Find where the given text appears and provide that cell's center as [X, Y] coordinate. 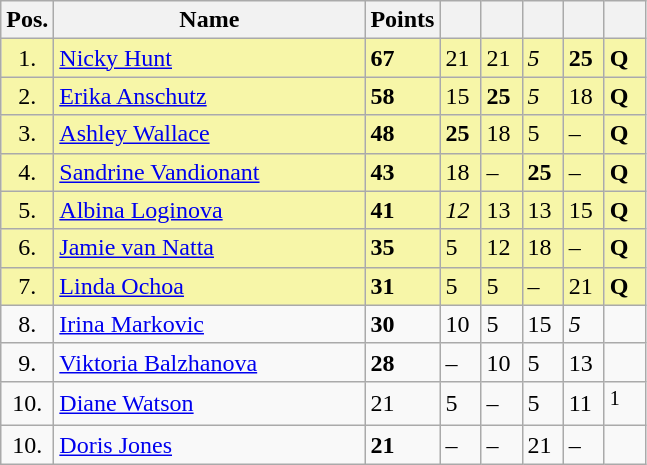
Pos. [28, 20]
5. [28, 210]
41 [402, 210]
8. [28, 324]
Diane Watson [210, 404]
Irina Markovic [210, 324]
9. [28, 362]
6. [28, 248]
35 [402, 248]
Viktoria Balzhanova [210, 362]
11 [584, 404]
28 [402, 362]
1 [624, 404]
58 [402, 96]
30 [402, 324]
Erika Anschutz [210, 96]
Nicky Hunt [210, 58]
Points [402, 20]
7. [28, 286]
31 [402, 286]
3. [28, 134]
4. [28, 172]
43 [402, 172]
Jamie van Natta [210, 248]
2. [28, 96]
Linda Ochoa [210, 286]
67 [402, 58]
Sandrine Vandionant [210, 172]
1. [28, 58]
Ashley Wallace [210, 134]
48 [402, 134]
Name [210, 20]
Albina Loginova [210, 210]
Doris Jones [210, 445]
